Extract the [x, y] coordinate from the center of the cell holding the provided text.  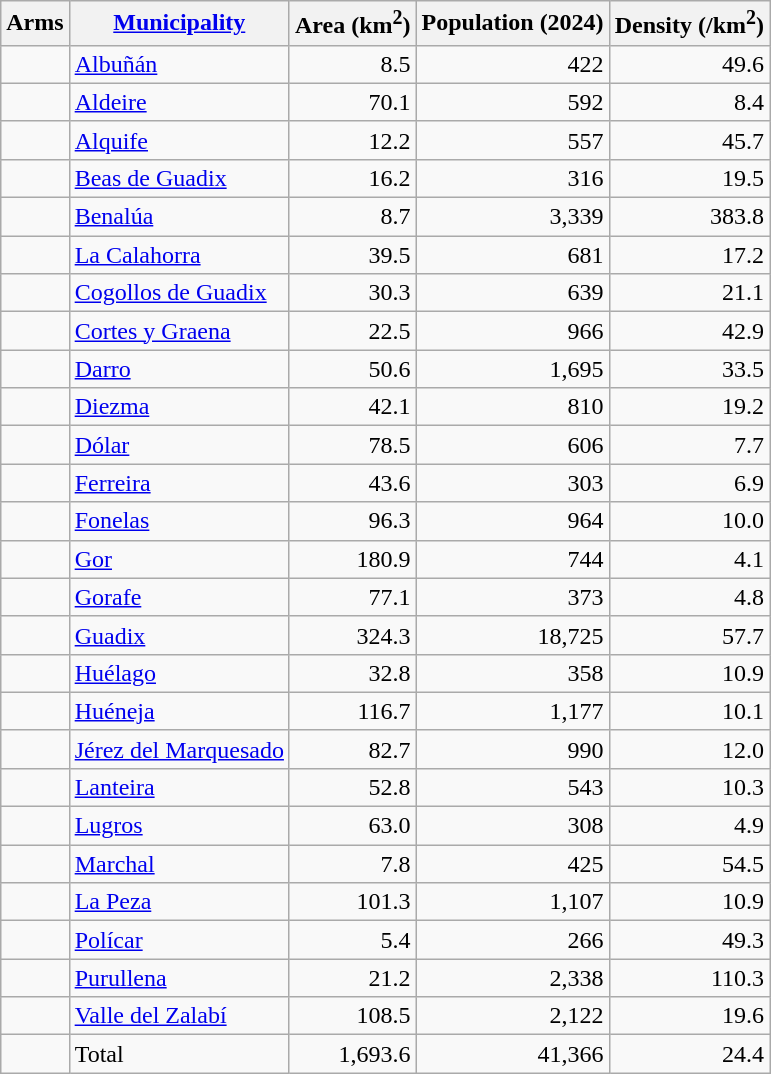
8.4 [689, 102]
Huélago [179, 673]
681 [512, 255]
19.6 [689, 1016]
108.5 [352, 1016]
Population (2024) [512, 24]
10.0 [689, 521]
Gorafe [179, 597]
70.1 [352, 102]
Huéneja [179, 711]
373 [512, 597]
8.5 [352, 64]
12.2 [352, 140]
639 [512, 293]
422 [512, 64]
22.5 [352, 331]
43.6 [352, 483]
21.1 [689, 293]
30.3 [352, 293]
Benalúa [179, 217]
32.8 [352, 673]
110.3 [689, 978]
77.1 [352, 597]
810 [512, 407]
1,177 [512, 711]
7.7 [689, 445]
Lanteira [179, 787]
744 [512, 559]
303 [512, 483]
180.9 [352, 559]
21.2 [352, 978]
17.2 [689, 255]
308 [512, 826]
42.1 [352, 407]
41,366 [512, 1054]
2,338 [512, 978]
33.5 [689, 369]
4.8 [689, 597]
Cogollos de Guadix [179, 293]
3,339 [512, 217]
324.3 [352, 635]
Beas de Guadix [179, 178]
Albuñán [179, 64]
24.4 [689, 1054]
96.3 [352, 521]
Arms [35, 24]
383.8 [689, 217]
La Peza [179, 902]
Aldeire [179, 102]
49.3 [689, 940]
Gor [179, 559]
116.7 [352, 711]
39.5 [352, 255]
316 [512, 178]
18,725 [512, 635]
966 [512, 331]
2,122 [512, 1016]
Alquife [179, 140]
54.5 [689, 864]
101.3 [352, 902]
10.3 [689, 787]
Ferreira [179, 483]
Area (km2) [352, 24]
57.7 [689, 635]
Dólar [179, 445]
Valle del Zalabí [179, 1016]
19.2 [689, 407]
Density (/km2) [689, 24]
Marchal [179, 864]
606 [512, 445]
63.0 [352, 826]
Lugros [179, 826]
1,693.6 [352, 1054]
78.5 [352, 445]
82.7 [352, 749]
1,695 [512, 369]
8.7 [352, 217]
Darro [179, 369]
266 [512, 940]
52.8 [352, 787]
Municipality [179, 24]
Polícar [179, 940]
7.8 [352, 864]
557 [512, 140]
964 [512, 521]
12.0 [689, 749]
Fonelas [179, 521]
19.5 [689, 178]
49.6 [689, 64]
10.1 [689, 711]
Guadix [179, 635]
592 [512, 102]
16.2 [352, 178]
5.4 [352, 940]
425 [512, 864]
42.9 [689, 331]
Diezma [179, 407]
La Calahorra [179, 255]
990 [512, 749]
358 [512, 673]
Jérez del Marquesado [179, 749]
1,107 [512, 902]
Purullena [179, 978]
6.9 [689, 483]
543 [512, 787]
Total [179, 1054]
4.1 [689, 559]
4.9 [689, 826]
50.6 [352, 369]
Cortes y Graena [179, 331]
45.7 [689, 140]
